Determine the (X, Y) coordinate at the center of the cell enclosing the given text.  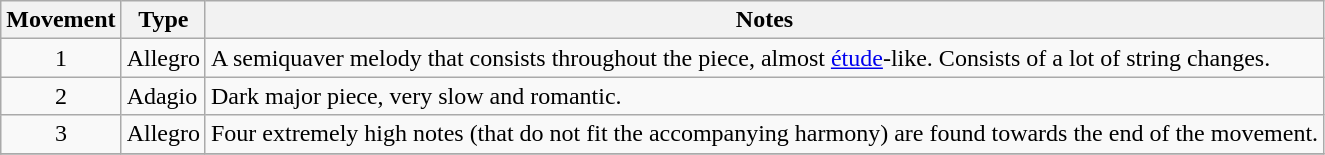
3 (61, 134)
A semiquaver melody that consists throughout the piece, almost étude-like. Consists of a lot of string changes. (764, 58)
Four extremely high notes (that do not fit the accompanying harmony) are found towards the end of the movement. (764, 134)
Type (163, 20)
1 (61, 58)
2 (61, 96)
Notes (764, 20)
Dark major piece, very slow and romantic. (764, 96)
Adagio (163, 96)
Movement (61, 20)
